Find where the given text appears and provide that cell's center as [X, Y] coordinate. 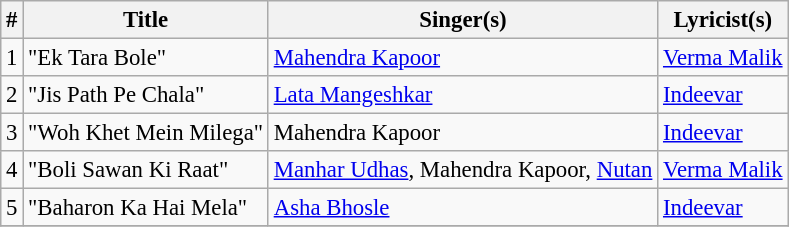
"Ek Tara Bole" [146, 58]
Asha Bhosle [462, 208]
Manhar Udhas, Mahendra Kapoor, Nutan [462, 170]
"Woh Khet Mein Milega" [146, 133]
Singer(s) [462, 20]
Lyricist(s) [723, 20]
"Jis Path Pe Chala" [146, 95]
"Boli Sawan Ki Raat" [146, 170]
5 [12, 208]
2 [12, 95]
Lata Mangeshkar [462, 95]
# [12, 20]
3 [12, 133]
4 [12, 170]
"Baharon Ka Hai Mela" [146, 208]
Title [146, 20]
1 [12, 58]
